From the cell containing the given text, extract its center point as (x, y) coordinate. 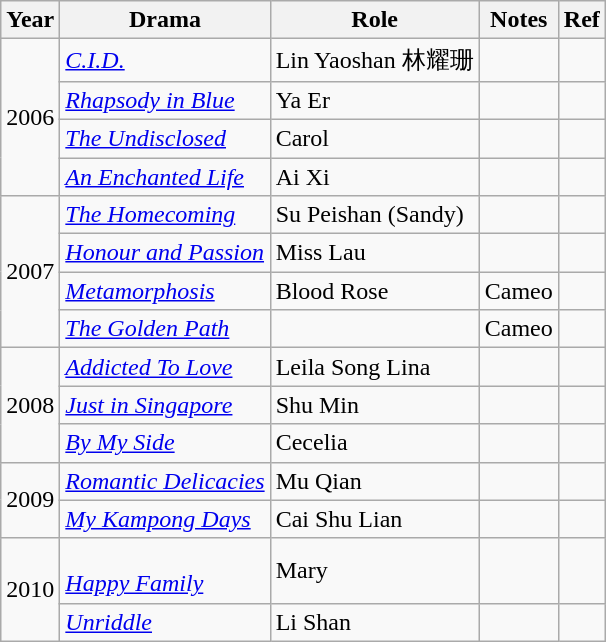
Drama (165, 20)
Shu Min (374, 405)
By My Side (165, 443)
Metamorphosis (165, 291)
Cecelia (374, 443)
Ref (582, 20)
2010 (30, 590)
The Homecoming (165, 215)
Blood Rose (374, 291)
Addicted To Love (165, 367)
Miss Lau (374, 253)
Li Shan (374, 622)
Su Peishan (Sandy) (374, 215)
Notes (518, 20)
My Kampong Days (165, 519)
An Enchanted Life (165, 177)
2009 (30, 500)
Romantic Delicacies (165, 481)
Ai Xi (374, 177)
Role (374, 20)
Year (30, 20)
Cai Shu Lian (374, 519)
Mu Qian (374, 481)
The Golden Path (165, 329)
2008 (30, 405)
The Undisclosed (165, 138)
Happy Family (165, 570)
Just in Singapore (165, 405)
Unriddle (165, 622)
Mary (374, 570)
Ya Er (374, 100)
Lin Yaoshan 林耀珊 (374, 60)
Honour and Passion (165, 253)
Rhapsody in Blue (165, 100)
2007 (30, 272)
2006 (30, 118)
C.I.D. (165, 60)
Carol (374, 138)
Leila Song Lina (374, 367)
